Scan for the cell matching the given text and deliver its [x, y] coordinate at center. 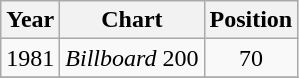
Billboard 200 [132, 58]
Year [30, 20]
Chart [132, 20]
1981 [30, 58]
70 [251, 58]
Position [251, 20]
